Return (x, y) of the center of cell containing provided text 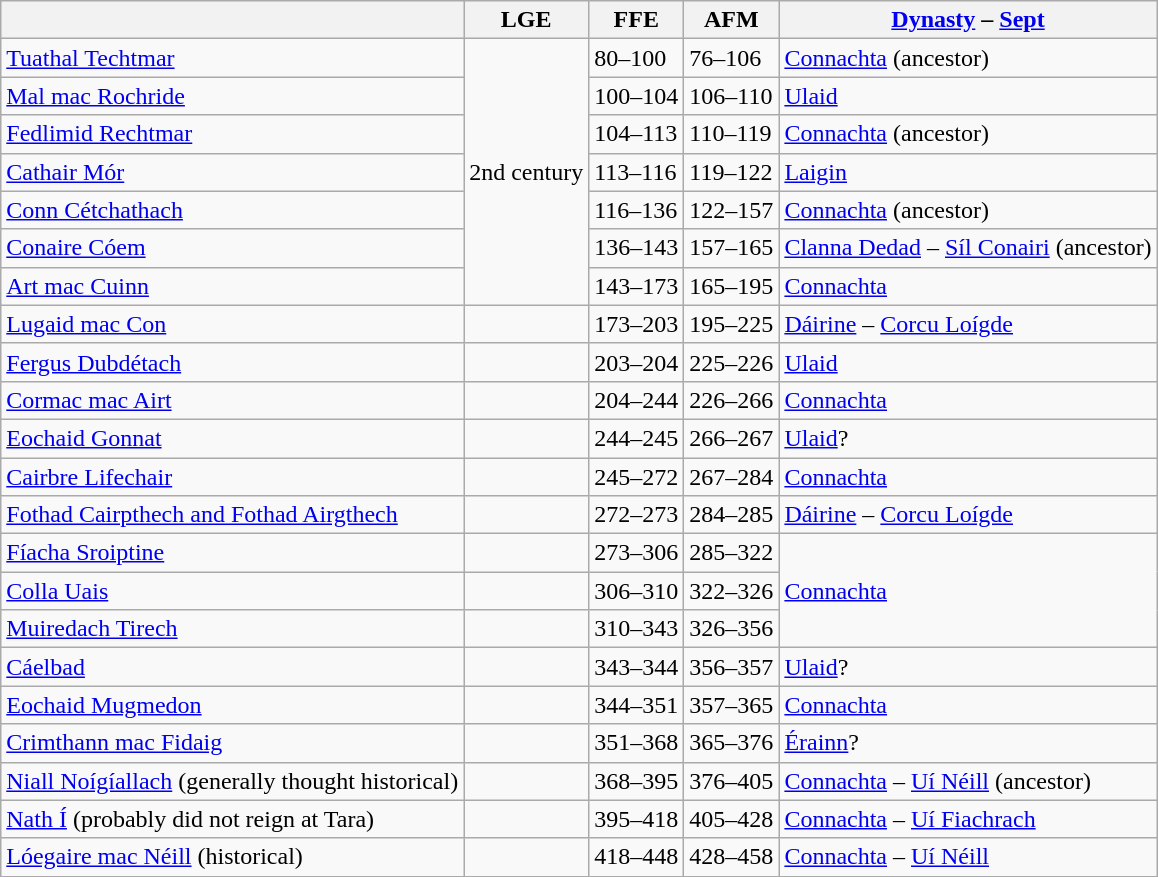
Lóegaire mac Néill (historical) (232, 857)
376–405 (732, 781)
Conaire Cóem (232, 248)
Crimthann mac Fidaig (232, 743)
143–173 (636, 286)
245–272 (636, 477)
365–376 (732, 743)
FFE (636, 20)
Niall Noígíallach (generally thought historical) (232, 781)
Colla Uais (232, 591)
203–204 (636, 362)
Laigin (968, 172)
306–310 (636, 591)
Érainn? (968, 743)
244–245 (636, 438)
119–122 (732, 172)
284–285 (732, 515)
Connachta – Uí Néill (968, 857)
Art mac Cuinn (232, 286)
Dynasty – Sept (968, 20)
Connachta – Uí Fiachrach (968, 819)
113–116 (636, 172)
106–110 (732, 96)
122–157 (732, 210)
405–428 (732, 819)
165–195 (732, 286)
Cormac mac Airt (232, 400)
Fergus Dubdétach (232, 362)
Cairbre Lifechair (232, 477)
351–368 (636, 743)
226–266 (732, 400)
343–344 (636, 667)
195–225 (732, 324)
Connachta – Uí Néill (ancestor) (968, 781)
Eochaid Mugmedon (232, 705)
Nath Í (probably did not reign at Tara) (232, 819)
356–357 (732, 667)
Mal mac Rochride (232, 96)
AFM (732, 20)
Fedlimid Rechtmar (232, 134)
266–267 (732, 438)
310–343 (636, 629)
344–351 (636, 705)
395–418 (636, 819)
267–284 (732, 477)
204–244 (636, 400)
Cáelbad (232, 667)
322–326 (732, 591)
110–119 (732, 134)
116–136 (636, 210)
Tuathal Techtmar (232, 58)
136–143 (636, 248)
LGE (526, 20)
Lugaid mac Con (232, 324)
Eochaid Gonnat (232, 438)
273–306 (636, 553)
104–113 (636, 134)
Cathair Mór (232, 172)
Conn Cétchathach (232, 210)
428–458 (732, 857)
285–322 (732, 553)
357–365 (732, 705)
2nd century (526, 172)
Fothad Cairpthech and Fothad Airgthech (232, 515)
368–395 (636, 781)
157–165 (732, 248)
100–104 (636, 96)
Clanna Dedad – Síl Conairi (ancestor) (968, 248)
80–100 (636, 58)
225–226 (732, 362)
418–448 (636, 857)
173–203 (636, 324)
Muiredach Tirech (232, 629)
272–273 (636, 515)
76–106 (732, 58)
326–356 (732, 629)
Fíacha Sroiptine (232, 553)
